Pinpoint the cell where the given text exists, returning its [x, y] midpoint coordinate. 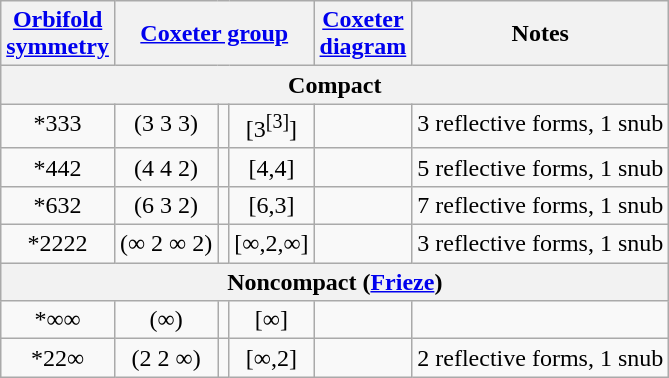
[3[3]] [272, 126]
*442 [58, 167]
[∞,2] [272, 358]
7 reflective forms, 1 snub [540, 205]
[6,3] [272, 205]
(6 3 2) [166, 205]
Notes [540, 34]
[∞,2,∞] [272, 244]
2 reflective forms, 1 snub [540, 358]
Compact [335, 85]
*22∞ [58, 358]
(∞ 2 ∞ 2) [166, 244]
(3 3 3) [166, 126]
*2222 [58, 244]
(4 4 2) [166, 167]
[4,4] [272, 167]
*333 [58, 126]
[∞] [272, 320]
Coxeterdiagram [363, 34]
(2 2 ∞) [166, 358]
Coxeter group [214, 34]
Noncompact (Frieze) [335, 282]
*632 [58, 205]
Orbifoldsymmetry [58, 34]
(∞) [166, 320]
*∞∞ [58, 320]
5 reflective forms, 1 snub [540, 167]
